Search for the cell housing the specified text and yield its (x, y) center coordinate. 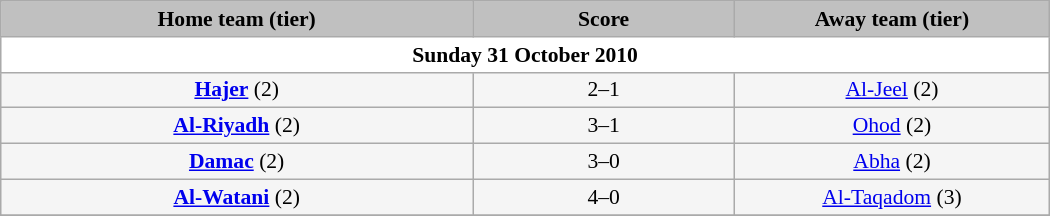
Away team (tier) (892, 19)
3–1 (604, 126)
Sunday 31 October 2010 (525, 55)
Al-Jeel (2) (892, 90)
Damac (2) (237, 162)
4–0 (604, 197)
Abha (2) (892, 162)
Al-Watani (2) (237, 197)
Score (604, 19)
3–0 (604, 162)
Hajer (2) (237, 90)
2–1 (604, 90)
Home team (tier) (237, 19)
Ohod (2) (892, 126)
Al-Riyadh (2) (237, 126)
Al-Taqadom (3) (892, 197)
